Extract the (X, Y) coordinate from the center of the cell holding the provided text.  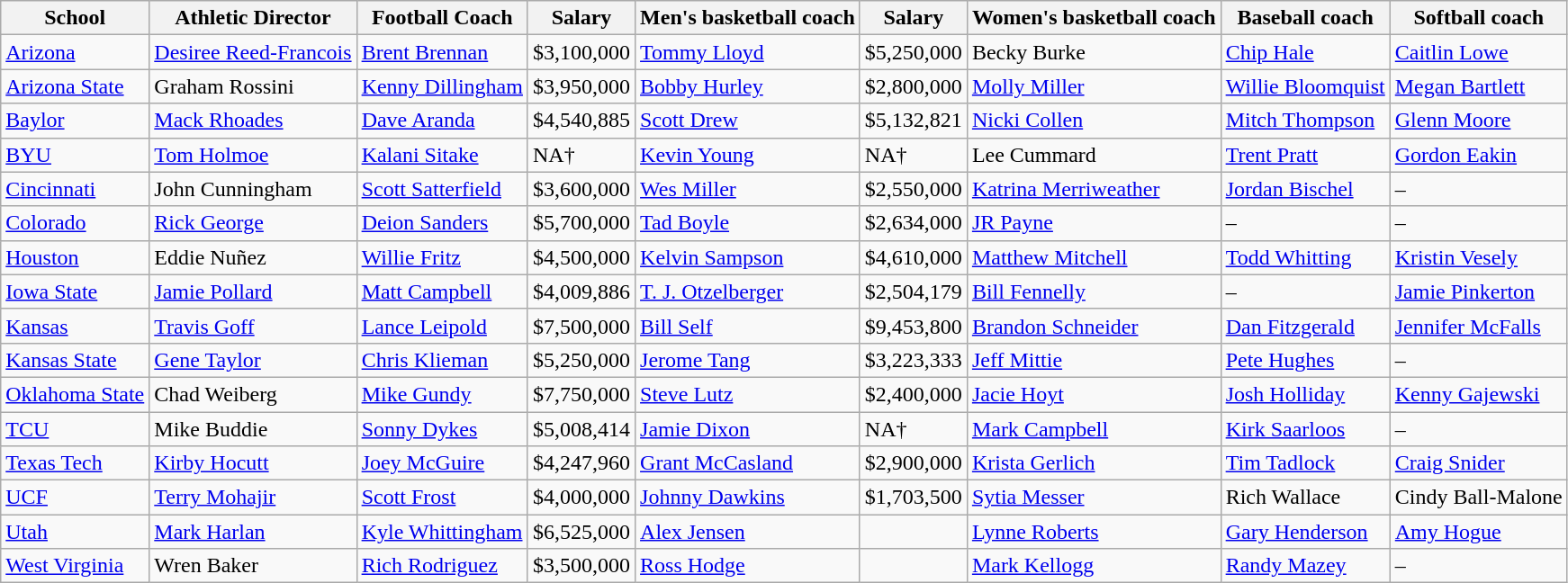
Tom Holmoe (253, 155)
Chad Weiberg (253, 394)
Dan Fitzgerald (1305, 326)
$5,008,414 (581, 429)
Iowa State (76, 291)
Brandon Schneider (1094, 326)
Gary Henderson (1305, 532)
Athletic Director (253, 18)
Josh Holliday (1305, 394)
Gene Taylor (253, 360)
$9,453,800 (913, 326)
Mike Gundy (442, 394)
Wes Miller (748, 189)
West Virginia (76, 566)
UCF (76, 498)
$2,900,000 (913, 463)
Bill Fennelly (1094, 291)
Brent Brennan (442, 52)
$7,750,000 (581, 394)
Sonny Dykes (442, 429)
Craig Snider (1478, 463)
Kansas (76, 326)
$3,500,000 (581, 566)
Scott Frost (442, 498)
$3,100,000 (581, 52)
Colorado (76, 223)
$4,009,886 (581, 291)
$4,540,885 (581, 121)
Jerome Tang (748, 360)
BYU (76, 155)
Football Coach (442, 18)
Mark Kellogg (1094, 566)
$2,800,000 (913, 86)
John Cunningham (253, 189)
Trent Pratt (1305, 155)
Kirby Hocutt (253, 463)
Cindy Ball-Malone (1478, 498)
Pete Hughes (1305, 360)
Sytia Messer (1094, 498)
Bobby Hurley (748, 86)
Willie Fritz (442, 257)
Bill Self (748, 326)
$5,132,821 (913, 121)
Arizona State (76, 86)
Matt Campbell (442, 291)
$3,223,333 (913, 360)
Kristin Vesely (1478, 257)
Rich Wallace (1305, 498)
Jamie Pollard (253, 291)
$7,500,000 (581, 326)
$3,600,000 (581, 189)
Amy Hogue (1478, 532)
Mitch Thompson (1305, 121)
Kalani Sitake (442, 155)
Rick George (253, 223)
Gordon Eakin (1478, 155)
Jacie Hoyt (1094, 394)
Travis Goff (253, 326)
Glenn Moore (1478, 121)
TCU (76, 429)
School (76, 18)
Kenny Dillingham (442, 86)
Kevin Young (748, 155)
Baylor (76, 121)
Deion Sanders (442, 223)
Utah (76, 532)
Nicki Collen (1094, 121)
Jamie Pinkerton (1478, 291)
$6,525,000 (581, 532)
Mark Campbell (1094, 429)
Chris Klieman (442, 360)
Randy Mazey (1305, 566)
Wren Baker (253, 566)
$3,950,000 (581, 86)
$1,703,500 (913, 498)
Alex Jensen (748, 532)
Baseball coach (1305, 18)
Softball coach (1478, 18)
Dave Aranda (442, 121)
Kyle Whittingham (442, 532)
Mack Rhoades (253, 121)
$4,500,000 (581, 257)
$5,700,000 (581, 223)
Grant McCasland (748, 463)
Tim Tadlock (1305, 463)
Steve Lutz (748, 394)
Mike Buddie (253, 429)
Lee Cummard (1094, 155)
Texas Tech (76, 463)
Kansas State (76, 360)
Jamie Dixon (748, 429)
Willie Bloomquist (1305, 86)
Lance Leipold (442, 326)
Johnny Dawkins (748, 498)
JR Payne (1094, 223)
$2,634,000 (913, 223)
Megan Bartlett (1478, 86)
Tad Boyle (748, 223)
Joey McGuire (442, 463)
Cincinnati (76, 189)
$4,610,000 (913, 257)
Katrina Merriweather (1094, 189)
Men's basketball coach (748, 18)
T. J. Otzelberger (748, 291)
Oklahoma State (76, 394)
$4,000,000 (581, 498)
$2,550,000 (913, 189)
Rich Rodriguez (442, 566)
Molly Miller (1094, 86)
Scott Drew (748, 121)
Mark Harlan (253, 532)
Matthew Mitchell (1094, 257)
Graham Rossini (253, 86)
Tommy Lloyd (748, 52)
Lynne Roberts (1094, 532)
$4,247,960 (581, 463)
Jordan Bischel (1305, 189)
Women's basketball coach (1094, 18)
Krista Gerlich (1094, 463)
Chip Hale (1305, 52)
Kelvin Sampson (748, 257)
Kirk Saarloos (1305, 429)
Caitlin Lowe (1478, 52)
$2,400,000 (913, 394)
Terry Mohajir (253, 498)
Ross Hodge (748, 566)
Becky Burke (1094, 52)
Kenny Gajewski (1478, 394)
Todd Whitting (1305, 257)
Scott Satterfield (442, 189)
Desiree Reed-Francois (253, 52)
Houston (76, 257)
$2,504,179 (913, 291)
Eddie Nuñez (253, 257)
Jennifer McFalls (1478, 326)
Jeff Mittie (1094, 360)
Arizona (76, 52)
